Locate the cell with the specified text and output its (X, Y) center coordinate. 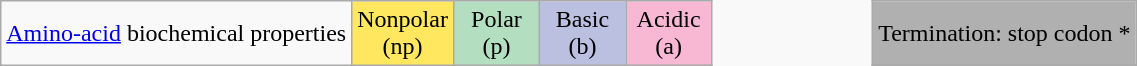
Acidic (a) (669, 34)
Termination: stop codon * (1004, 34)
Amino-acid biochemical properties (176, 34)
Polar (p) (496, 34)
Nonpolar (np) (403, 34)
Basic (b) (582, 34)
